Identify which cell holds the provided text, then report its [x, y] central coordinate. 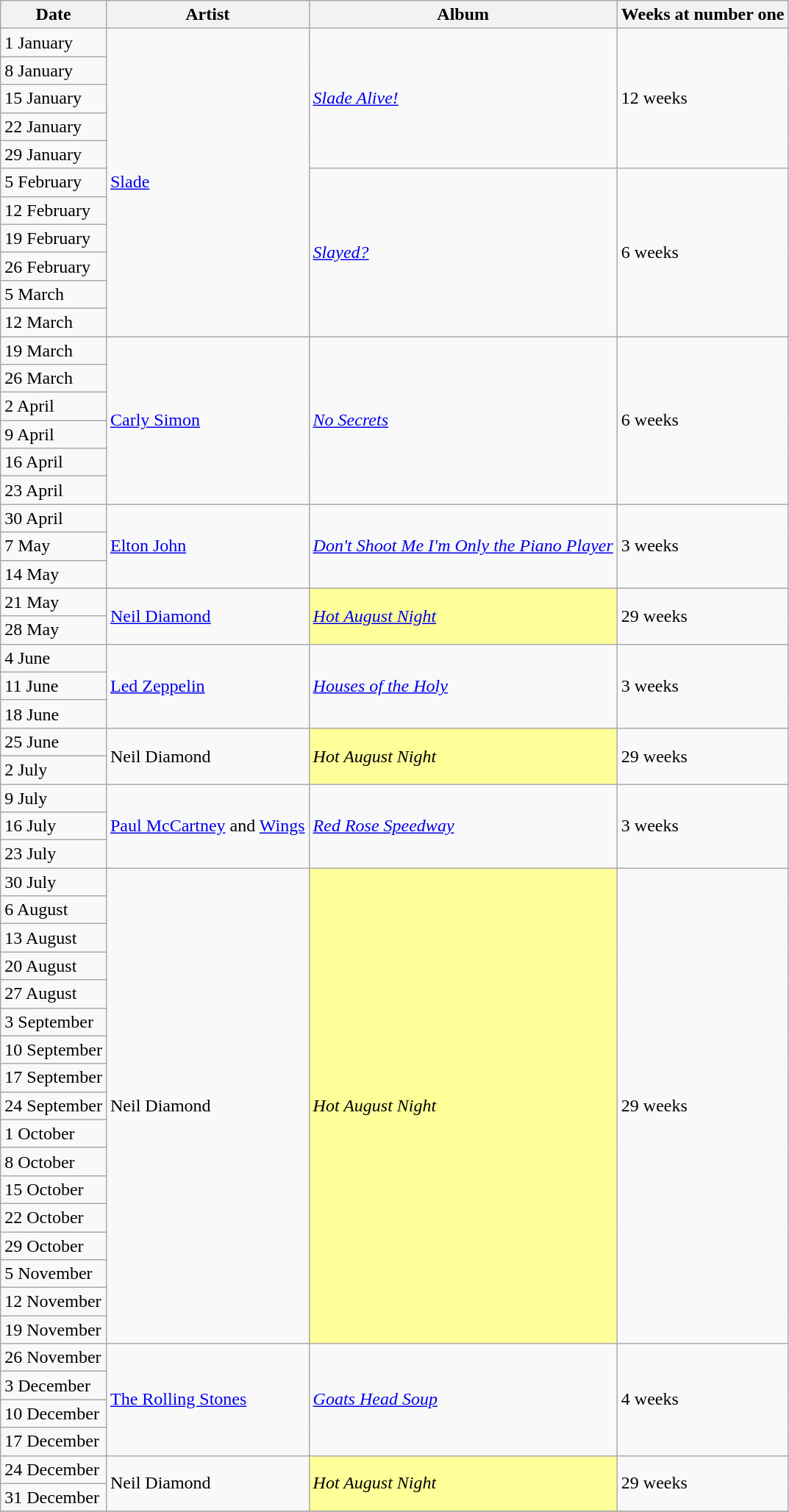
Carly Simon [207, 420]
1 October [54, 1133]
23 April [54, 490]
22 January [54, 126]
15 October [54, 1189]
17 September [54, 1078]
Paul McCartney and Wings [207, 825]
12 weeks [703, 98]
9 July [54, 798]
17 December [54, 1441]
No Secrets [463, 420]
29 October [54, 1246]
24 December [54, 1469]
9 April [54, 434]
Slade [207, 182]
10 September [54, 1050]
6 August [54, 910]
Slayed? [463, 252]
Goats Head Soup [463, 1400]
16 July [54, 826]
1 January [54, 43]
25 June [54, 742]
5 November [54, 1274]
12 November [54, 1302]
24 September [54, 1106]
2 April [54, 406]
26 November [54, 1358]
5 February [54, 182]
27 August [54, 994]
8 October [54, 1161]
12 February [54, 210]
30 April [54, 518]
14 May [54, 574]
20 August [54, 966]
Weeks at number one [703, 15]
16 April [54, 462]
19 February [54, 238]
3 September [54, 1022]
12 March [54, 322]
15 January [54, 98]
19 March [54, 351]
31 December [54, 1497]
2 July [54, 770]
26 March [54, 379]
23 July [54, 854]
29 January [54, 154]
Album [463, 15]
3 December [54, 1386]
4 weeks [703, 1400]
18 June [54, 714]
19 November [54, 1330]
Don't Shoot Me I'm Only the Piano Player [463, 546]
Led Zeppelin [207, 686]
Elton John [207, 546]
5 March [54, 294]
11 June [54, 686]
Houses of the Holy [463, 686]
The Rolling Stones [207, 1400]
28 May [54, 630]
26 February [54, 266]
Red Rose Speedway [463, 825]
Artist [207, 15]
22 October [54, 1217]
8 January [54, 71]
10 December [54, 1414]
Date [54, 15]
7 May [54, 546]
21 May [54, 602]
Slade Alive! [463, 98]
30 July [54, 882]
4 June [54, 658]
13 August [54, 938]
